Output the [x, y] coordinate of the center of the cell containing the given text.  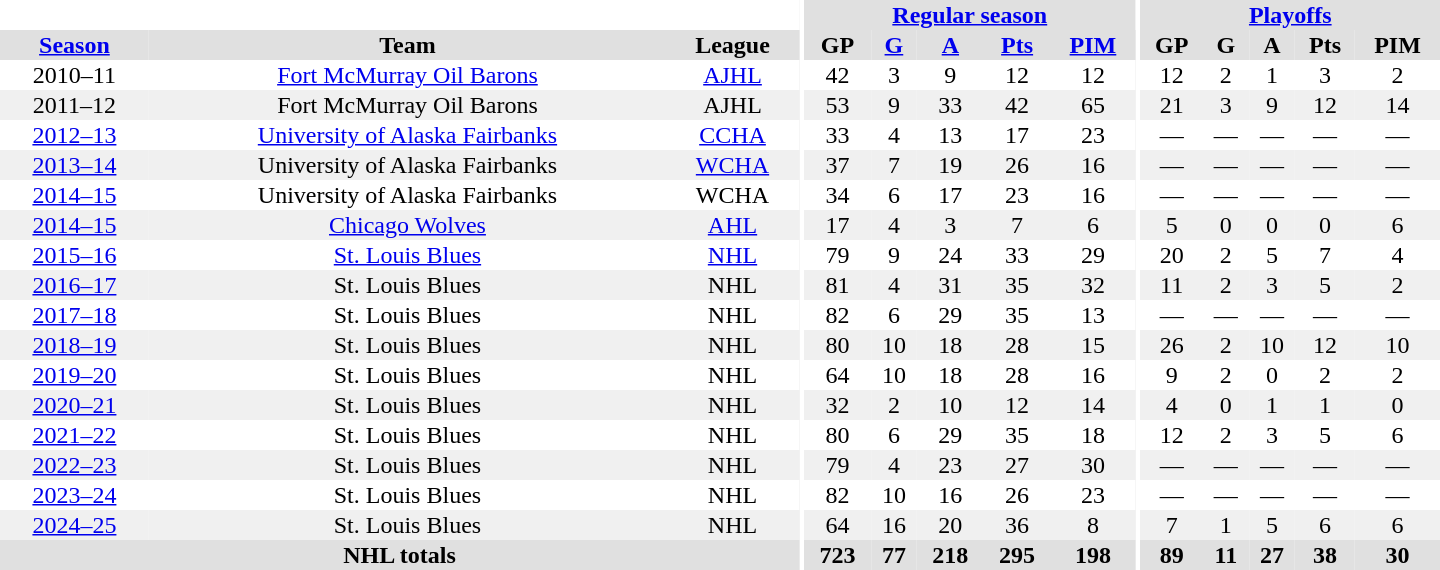
2012–13 [74, 135]
198 [1092, 555]
Regular season [970, 15]
36 [1018, 525]
21 [1172, 105]
2020–21 [74, 405]
Team [408, 45]
77 [894, 555]
NHL totals [400, 555]
AHL [732, 225]
81 [838, 285]
19 [950, 165]
34 [838, 195]
2010–11 [74, 75]
2019–20 [74, 375]
218 [950, 555]
2024–25 [74, 525]
295 [1018, 555]
2022–23 [74, 465]
24 [950, 255]
2016–17 [74, 285]
CCHA [732, 135]
53 [838, 105]
2023–24 [74, 495]
37 [838, 165]
723 [838, 555]
65 [1092, 105]
15 [1092, 345]
2015–16 [74, 255]
89 [1172, 555]
2013–14 [74, 165]
38 [1325, 555]
8 [1092, 525]
31 [950, 285]
Playoffs [1290, 15]
Chicago Wolves [408, 225]
Season [74, 45]
2011–12 [74, 105]
2018–19 [74, 345]
2017–18 [74, 315]
League [732, 45]
2021–22 [74, 435]
